Search for the cell housing the specified text and yield its (x, y) center coordinate. 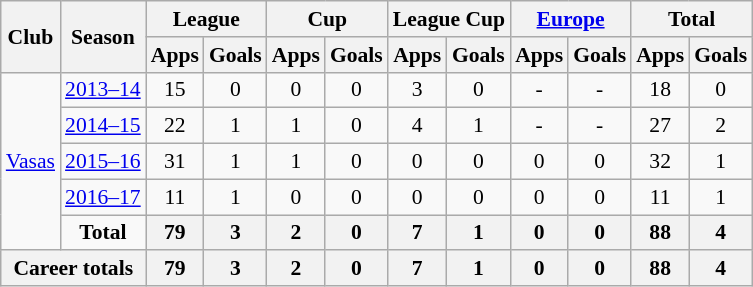
League Cup (449, 19)
31 (175, 162)
2015–16 (103, 162)
2013–14 (103, 90)
27 (660, 126)
Club (30, 36)
2016–17 (103, 197)
22 (175, 126)
League (206, 19)
Vasas (30, 161)
Career totals (74, 269)
18 (660, 90)
Cup (328, 19)
Europe (570, 19)
32 (660, 162)
15 (175, 90)
Season (103, 36)
2014–15 (103, 126)
